Provide the [X, Y] coordinate of the cell's center where the given text is located.  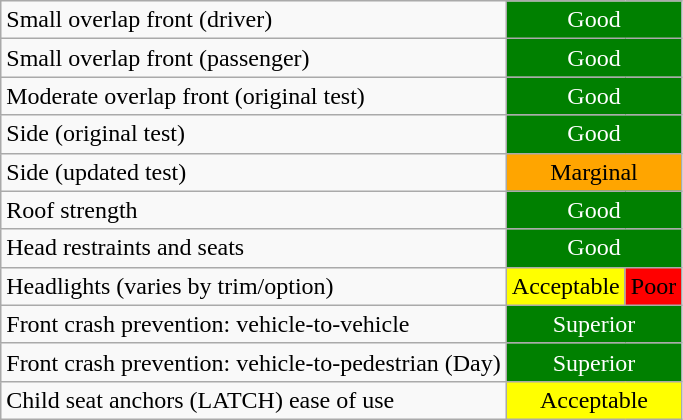
Front crash prevention: vehicle-to-pedestrian (Day) [254, 362]
Poor [653, 286]
Small overlap front (driver) [254, 20]
Headlights (varies by trim/option) [254, 286]
Small overlap front (passenger) [254, 58]
Head restraints and seats [254, 248]
Moderate overlap front (original test) [254, 96]
Marginal [594, 172]
Front crash prevention: vehicle-to-vehicle [254, 324]
Roof strength [254, 210]
Child seat anchors (LATCH) ease of use [254, 400]
Side (original test) [254, 134]
Side (updated test) [254, 172]
